Capture the cell that displays the provided text and extract its (X, Y) central coordinate. 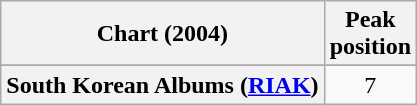
7 (370, 85)
Chart (2004) (162, 34)
South Korean Albums (RIAK) (162, 85)
Peakposition (370, 34)
